Return the (X, Y) coordinate for the center point of the cell that contains the specified text.  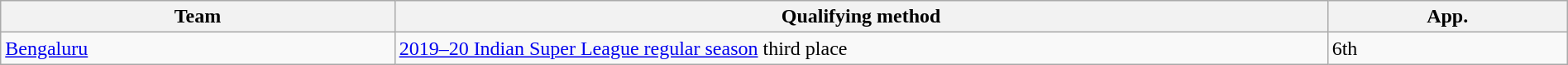
2019–20 Indian Super League regular season third place (861, 48)
Team (198, 17)
6th (1447, 48)
Bengaluru (198, 48)
Qualifying method (861, 17)
App. (1447, 17)
